Locate the cell with the specified text and output its (x, y) center coordinate. 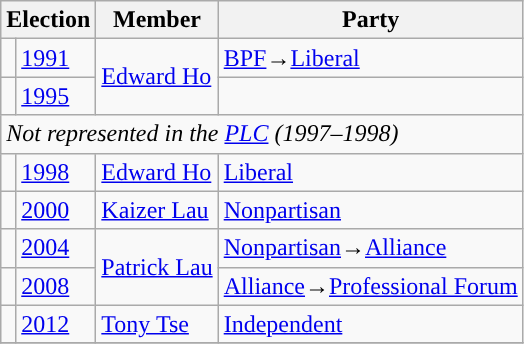
Member (157, 20)
Tony Tse (157, 324)
Patrick Lau (157, 267)
Alliance→Professional Forum (370, 286)
1998 (56, 172)
Kaizer Lau (157, 210)
Nonpartisan→Alliance (370, 248)
2012 (56, 324)
Election (48, 20)
1991 (56, 58)
2000 (56, 210)
1995 (56, 96)
2004 (56, 248)
Party (370, 20)
Liberal (370, 172)
2008 (56, 286)
BPF→Liberal (370, 58)
Not represented in the PLC (1997–1998) (262, 134)
Nonpartisan (370, 210)
Independent (370, 324)
